Return the [X, Y] coordinate for the center point of the cell that contains the specified text.  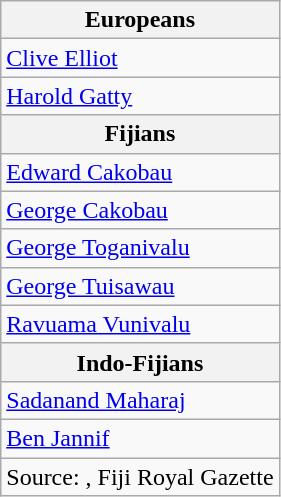
Edward Cakobau [140, 172]
Fijians [140, 134]
Harold Gatty [140, 96]
George Tuisawau [140, 286]
Source: , Fiji Royal Gazette [140, 477]
George Cakobau [140, 210]
George Toganivalu [140, 248]
Ben Jannif [140, 438]
Clive Elliot [140, 58]
Europeans [140, 20]
Sadanand Maharaj [140, 400]
Indo-Fijians [140, 362]
Ravuama Vunivalu [140, 324]
